Output the (X, Y) coordinate of the center of the cell containing the given text.  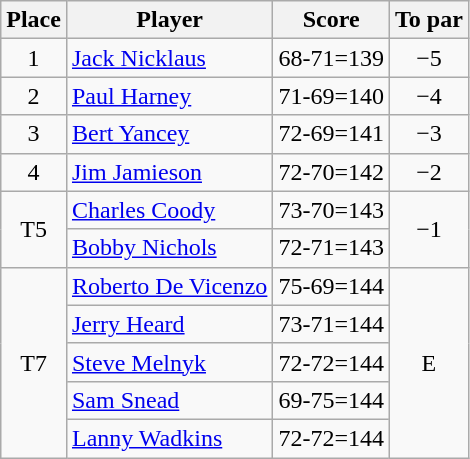
Place (34, 20)
Player (169, 20)
72-71=143 (332, 248)
71-69=140 (332, 96)
Bert Yancey (169, 134)
Paul Harney (169, 96)
4 (34, 172)
75-69=144 (332, 286)
Score (332, 20)
−3 (430, 134)
E (430, 362)
−2 (430, 172)
2 (34, 96)
Charles Coody (169, 210)
73-71=144 (332, 324)
Jim Jamieson (169, 172)
T5 (34, 229)
To par (430, 20)
T7 (34, 362)
Jack Nicklaus (169, 58)
−4 (430, 96)
73-70=143 (332, 210)
Jerry Heard (169, 324)
Roberto De Vicenzo (169, 286)
1 (34, 58)
72-69=141 (332, 134)
3 (34, 134)
−5 (430, 58)
72-70=142 (332, 172)
Sam Snead (169, 400)
Steve Melnyk (169, 362)
−1 (430, 229)
69-75=144 (332, 400)
Lanny Wadkins (169, 438)
68-71=139 (332, 58)
Bobby Nichols (169, 248)
